Extract the (x, y) coordinate from the center of the cell holding the provided text.  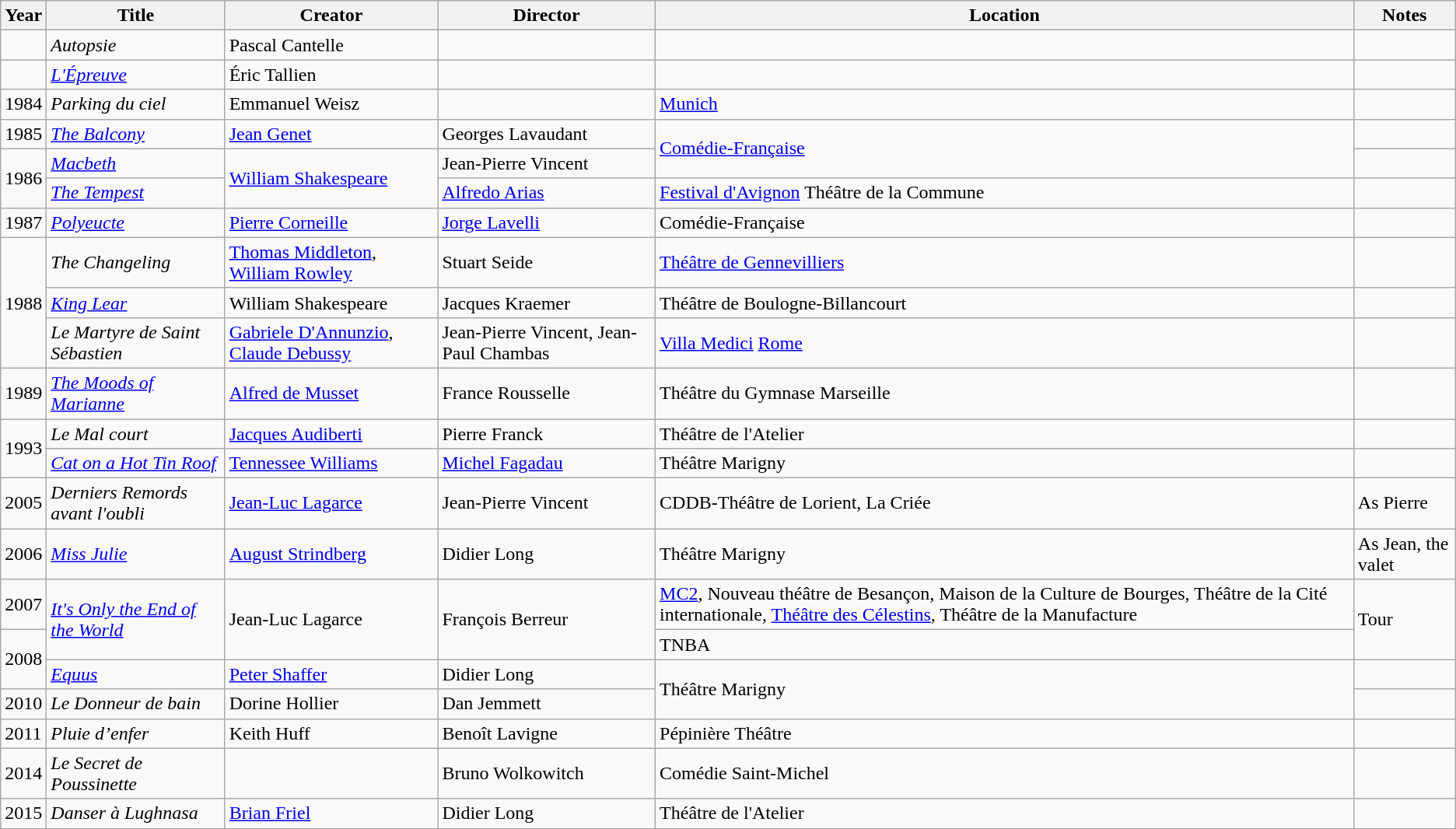
Creator (331, 16)
Michel Fagadau (547, 463)
François Berreur (547, 619)
2007 (23, 605)
The Moods of Marianne (135, 394)
Jean Genet (331, 134)
Jacques Audiberti (331, 433)
1984 (23, 104)
Keith Huff (331, 733)
Georges Lavaudant (547, 134)
Pierre Corneille (331, 222)
Miss Julie (135, 554)
2005 (23, 504)
Notes (1405, 16)
CDDB-Théâtre de Lorient, La Criée (1005, 504)
Munich (1005, 104)
Dorine Hollier (331, 704)
Festival d'Avignon Théâtre de la Commune (1005, 193)
2015 (23, 813)
Parking du ciel (135, 104)
Éric Tallien (331, 75)
Benoît Lavigne (547, 733)
Tour (1405, 619)
Autopsie (135, 45)
Polyeucte (135, 222)
Pierre Franck (547, 433)
1989 (23, 394)
France Rousselle (547, 394)
Alfred de Musset (331, 394)
1985 (23, 134)
Gabriele D'Annunzio, Claude Debussy (331, 342)
1986 (23, 178)
Pascal Cantelle (331, 45)
TNBA (1005, 645)
Equus (135, 674)
Comédie Saint-Michel (1005, 773)
Pépinière Théâtre (1005, 733)
Théâtre de Boulogne-Billancourt (1005, 303)
L'Épreuve (135, 75)
Le Donneur de bain (135, 704)
2006 (23, 554)
The Tempest (135, 193)
Jorge Lavelli (547, 222)
Villa Medici Rome (1005, 342)
Dan Jemmett (547, 704)
Théâtre du Gymnase Marseille (1005, 394)
Jean-Pierre Vincent, Jean-Paul Chambas (547, 342)
Pluie d’enfer (135, 733)
Brian Friel (331, 813)
Tennessee Williams (331, 463)
2011 (23, 733)
Thomas Middleton, William Rowley (331, 263)
Year (23, 16)
Title (135, 16)
1993 (23, 448)
As Jean, the valet (1405, 554)
Alfredo Arias (547, 193)
The Changeling (135, 263)
Bruno Wolkowitch (547, 773)
2010 (23, 704)
2008 (23, 659)
Director (547, 16)
The Balcony (135, 134)
Cat on a Hot Tin Roof (135, 463)
It's Only the End of the World (135, 619)
August Strindberg (331, 554)
Stuart Seide (547, 263)
Danser à Lughnasa (135, 813)
Le Mal court (135, 433)
Le Martyre de Saint Sébastien (135, 342)
Jacques Kraemer (547, 303)
Théâtre de Gennevilliers (1005, 263)
King Lear (135, 303)
Location (1005, 16)
Macbeth (135, 163)
2014 (23, 773)
Peter Shaffer (331, 674)
Emmanuel Weisz (331, 104)
Derniers Remords avant l'oubli (135, 504)
1987 (23, 222)
As Pierre (1405, 504)
Le Secret de Poussinette (135, 773)
1988 (23, 303)
